Extract the (x, y) coordinate from the center of the cell holding the provided text.  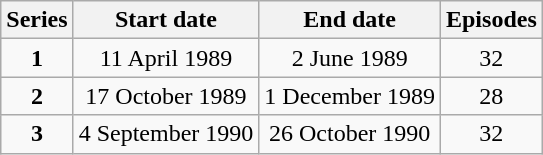
2 (37, 96)
4 September 1990 (166, 134)
17 October 1989 (166, 96)
11 April 1989 (166, 58)
3 (37, 134)
2 June 1989 (350, 58)
1 December 1989 (350, 96)
Start date (166, 20)
28 (491, 96)
26 October 1990 (350, 134)
1 (37, 58)
Series (37, 20)
End date (350, 20)
Episodes (491, 20)
